Provide the [X, Y] coordinate of the cell's center where the given text is located.  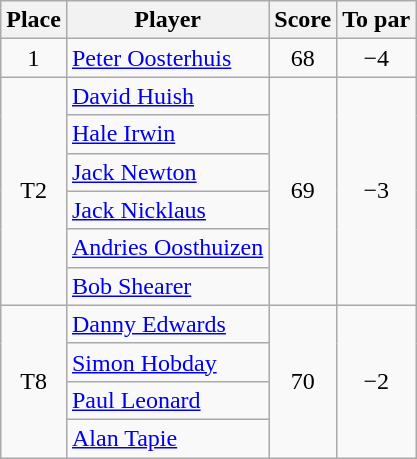
70 [303, 381]
David Huish [167, 96]
−4 [376, 58]
Place [34, 20]
Hale Irwin [167, 134]
1 [34, 58]
Alan Tapie [167, 438]
Simon Hobday [167, 362]
Peter Oosterhuis [167, 58]
Score [303, 20]
68 [303, 58]
Paul Leonard [167, 400]
−3 [376, 191]
T2 [34, 191]
Player [167, 20]
Jack Newton [167, 172]
Bob Shearer [167, 286]
Jack Nicklaus [167, 210]
69 [303, 191]
To par [376, 20]
T8 [34, 381]
Danny Edwards [167, 324]
−2 [376, 381]
Andries Oosthuizen [167, 248]
